From the cell containing the given text, extract its center point as (x, y) coordinate. 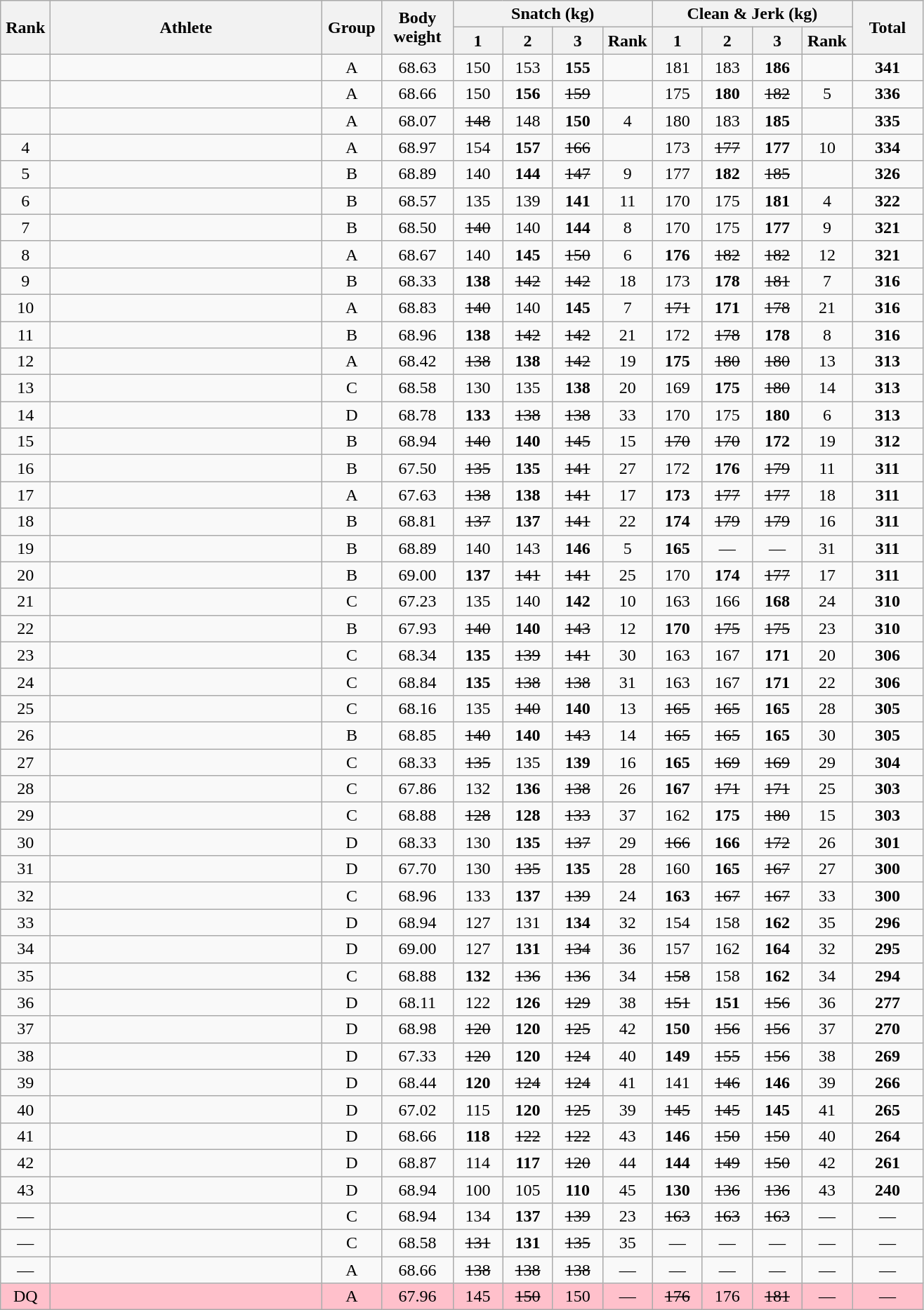
Athlete (186, 27)
326 (887, 174)
Total (887, 27)
266 (887, 1083)
164 (777, 949)
270 (887, 1029)
68.63 (417, 67)
67.63 (417, 495)
44 (628, 1163)
277 (887, 1003)
68.83 (417, 307)
67.33 (417, 1056)
100 (477, 1190)
68.67 (417, 254)
296 (887, 922)
68.11 (417, 1003)
115 (477, 1109)
159 (577, 94)
68.84 (417, 682)
DQ (25, 1297)
68.57 (417, 201)
68.81 (417, 522)
67.93 (417, 628)
168 (777, 602)
295 (887, 949)
312 (887, 442)
322 (887, 201)
Clean & Jerk (kg) (752, 14)
68.98 (417, 1029)
67.86 (417, 789)
67.96 (417, 1297)
68.42 (417, 362)
147 (577, 174)
114 (477, 1163)
67.23 (417, 602)
68.78 (417, 415)
153 (528, 67)
68.87 (417, 1163)
126 (528, 1003)
Snatch (kg) (553, 14)
68.34 (417, 655)
68.16 (417, 708)
269 (887, 1056)
68.07 (417, 121)
336 (887, 94)
Body weight (417, 27)
240 (887, 1190)
117 (528, 1163)
294 (887, 976)
129 (577, 1003)
118 (477, 1136)
110 (577, 1190)
68.50 (417, 227)
301 (887, 842)
304 (887, 762)
45 (628, 1190)
Group (352, 27)
67.50 (417, 468)
160 (677, 869)
261 (887, 1163)
341 (887, 67)
68.97 (417, 147)
105 (528, 1190)
186 (777, 67)
334 (887, 147)
68.44 (417, 1083)
264 (887, 1136)
68.85 (417, 735)
265 (887, 1109)
335 (887, 121)
67.02 (417, 1109)
67.70 (417, 869)
